Extract the [x, y] coordinate from the center of the cell holding the provided text.  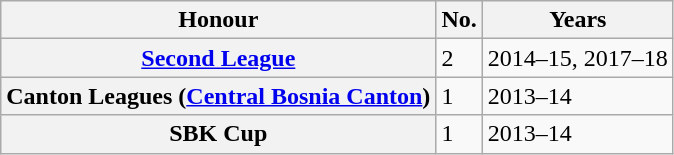
Years [578, 20]
Canton Leagues (Central Bosnia Canton) [218, 96]
2014–15, 2017–18 [578, 58]
2 [459, 58]
SBK Cup [218, 134]
Honour [218, 20]
No. [459, 20]
Second League [218, 58]
